Find where the given text appears and provide that cell's center as [x, y] coordinate. 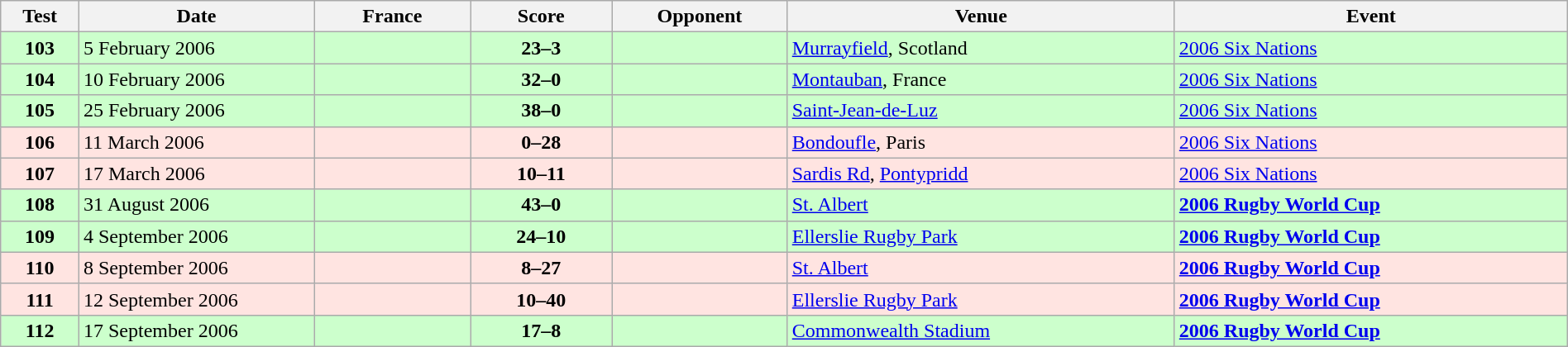
Montauban, France [981, 79]
Sardis Rd, Pontypridd [981, 173]
24–10 [541, 236]
108 [40, 205]
10 February 2006 [196, 79]
111 [40, 299]
112 [40, 330]
103 [40, 48]
25 February 2006 [196, 111]
17 September 2006 [196, 330]
107 [40, 173]
Score [541, 17]
11 March 2006 [196, 142]
Bondoufle, Paris [981, 142]
109 [40, 236]
Event [1371, 17]
Murrayfield, Scotland [981, 48]
17 March 2006 [196, 173]
10–40 [541, 299]
Venue [981, 17]
Saint-Jean-de-Luz [981, 111]
12 September 2006 [196, 299]
104 [40, 79]
105 [40, 111]
4 September 2006 [196, 236]
8–27 [541, 268]
Date [196, 17]
France [392, 17]
10–11 [541, 173]
106 [40, 142]
31 August 2006 [196, 205]
43–0 [541, 205]
32–0 [541, 79]
8 September 2006 [196, 268]
0–28 [541, 142]
110 [40, 268]
Test [40, 17]
5 February 2006 [196, 48]
Commonwealth Stadium [981, 330]
23–3 [541, 48]
17–8 [541, 330]
Opponent [700, 17]
38–0 [541, 111]
